Scan for the cell matching the given text and deliver its [x, y] coordinate at center. 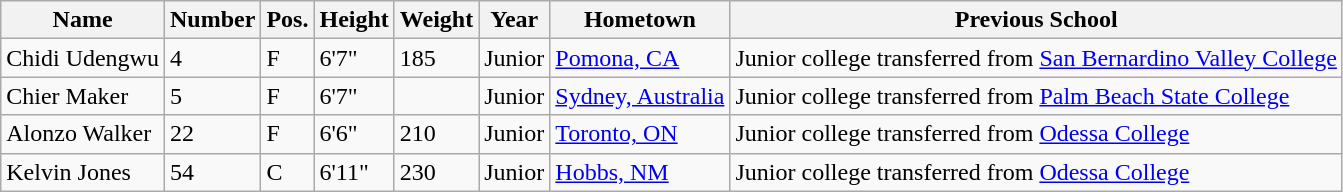
Previous School [1036, 20]
22 [212, 134]
Toronto, ON [640, 134]
6'11" [354, 172]
Weight [436, 20]
230 [436, 172]
Alonzo Walker [83, 134]
Hobbs, NM [640, 172]
210 [436, 134]
Sydney, Australia [640, 96]
C [288, 172]
185 [436, 58]
Chidi Udengwu [83, 58]
Height [354, 20]
Junior college transferred from Palm Beach State College [1036, 96]
Pomona, CA [640, 58]
6'6" [354, 134]
Number [212, 20]
Junior college transferred from San Bernardino Valley College [1036, 58]
Pos. [288, 20]
Kelvin Jones [83, 172]
4 [212, 58]
Name [83, 20]
54 [212, 172]
Chier Maker [83, 96]
Hometown [640, 20]
Year [514, 20]
5 [212, 96]
